Identify which cell holds the provided text, then report its [x, y] central coordinate. 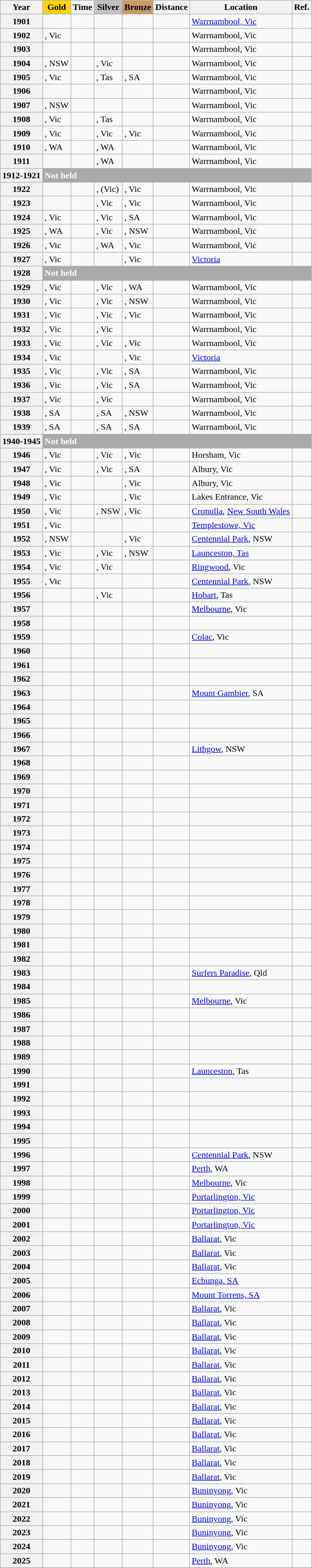
2018 [21, 1462]
Location [241, 7]
1986 [21, 1015]
2008 [21, 1323]
1949 [21, 497]
1936 [21, 385]
1939 [21, 427]
1978 [21, 903]
2007 [21, 1309]
1981 [21, 945]
1994 [21, 1127]
1925 [21, 231]
1961 [21, 665]
1931 [21, 315]
1958 [21, 623]
1953 [21, 553]
1910 [21, 147]
1937 [21, 399]
1971 [21, 805]
1923 [21, 203]
1970 [21, 791]
1966 [21, 735]
1904 [21, 63]
1967 [21, 749]
2015 [21, 1421]
1976 [21, 875]
2011 [21, 1365]
Lithgow, NSW [241, 749]
1983 [21, 973]
1940-1945 [21, 441]
1954 [21, 567]
1962 [21, 679]
1974 [21, 847]
1965 [21, 721]
Mount Gambier, SA [241, 693]
1906 [21, 91]
2004 [21, 1267]
2020 [21, 1490]
1909 [21, 133]
Time [82, 7]
1960 [21, 651]
1935 [21, 371]
1950 [21, 511]
1972 [21, 819]
1968 [21, 763]
2019 [21, 1476]
Ringwood, Vic [241, 567]
1995 [21, 1141]
1938 [21, 413]
Horsham, Vic [241, 455]
Year [21, 7]
2005 [21, 1281]
Mount Torrens, SA [241, 1294]
2017 [21, 1449]
1932 [21, 329]
1902 [21, 35]
2012 [21, 1379]
Surfers Paradise, Qld [241, 973]
1901 [21, 21]
1922 [21, 189]
1928 [21, 273]
1951 [21, 525]
1924 [21, 217]
Echunga, SA [241, 1281]
1930 [21, 301]
1907 [21, 105]
1998 [21, 1183]
2022 [21, 1519]
1979 [21, 917]
1946 [21, 455]
1988 [21, 1043]
1912-1921 [21, 175]
1982 [21, 959]
1980 [21, 931]
Distance [171, 7]
Cronulla, New South Wales [241, 511]
1989 [21, 1057]
Ref. [302, 7]
Gold [57, 7]
1977 [21, 889]
1984 [21, 987]
2024 [21, 1547]
2003 [21, 1253]
1963 [21, 693]
1997 [21, 1169]
2010 [21, 1351]
Lakes Entrance, Vic [241, 497]
2002 [21, 1239]
2014 [21, 1407]
1964 [21, 707]
1903 [21, 49]
1926 [21, 245]
1959 [21, 637]
1999 [21, 1197]
1948 [21, 483]
1973 [21, 833]
1911 [21, 161]
2023 [21, 1533]
1975 [21, 861]
1933 [21, 343]
1952 [21, 539]
1969 [21, 777]
Hobart, Tas [241, 595]
1908 [21, 119]
2016 [21, 1435]
1905 [21, 77]
2021 [21, 1504]
1929 [21, 287]
1985 [21, 1001]
1992 [21, 1099]
Silver [108, 7]
2000 [21, 1211]
Templestowe, Vic [241, 525]
1987 [21, 1029]
1993 [21, 1113]
2025 [21, 1561]
1957 [21, 609]
2001 [21, 1225]
Bronze [138, 7]
, (Vic) [108, 189]
Colac, Vic [241, 637]
2009 [21, 1337]
1947 [21, 469]
1991 [21, 1085]
1927 [21, 259]
1955 [21, 581]
1934 [21, 357]
1990 [21, 1071]
2013 [21, 1393]
2006 [21, 1294]
1996 [21, 1155]
1956 [21, 595]
